Pinpoint the cell where the given text exists, returning its [x, y] midpoint coordinate. 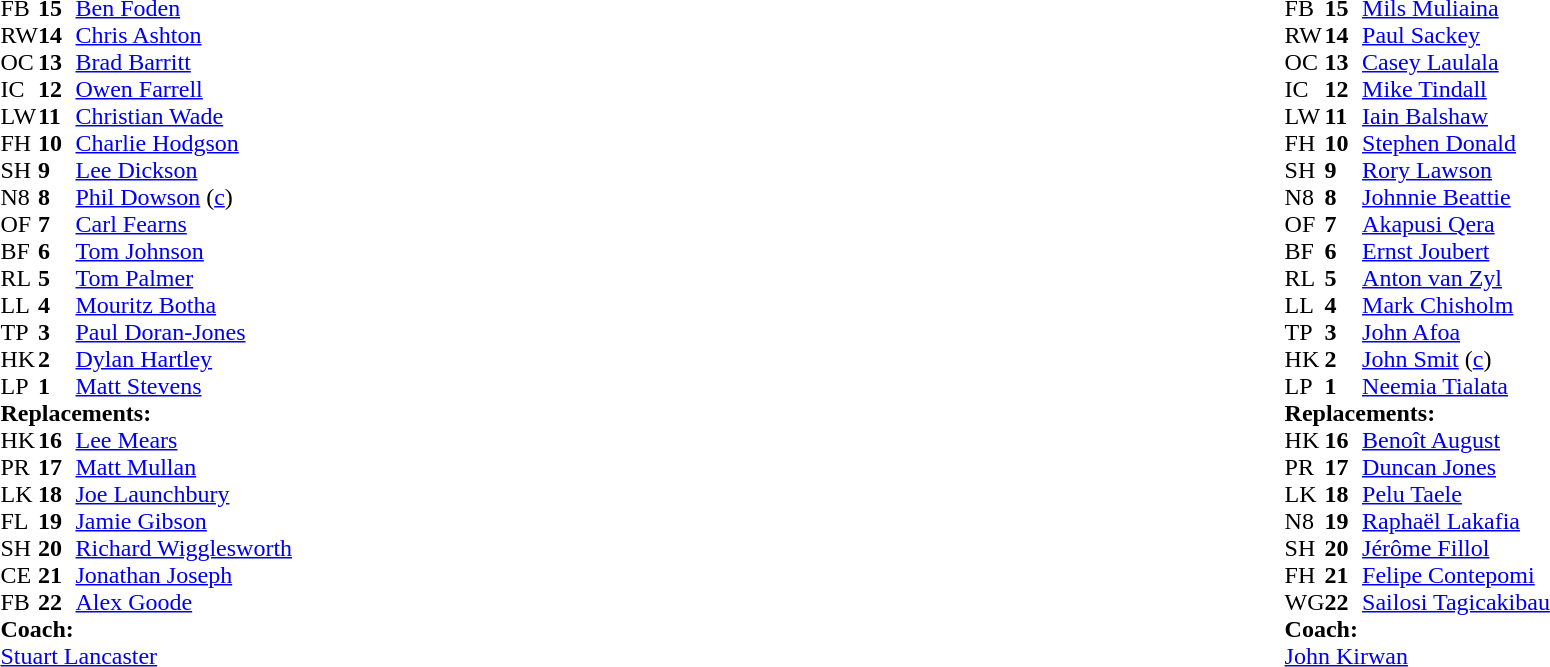
Neemia Tialata [1456, 386]
Akapusi Qera [1456, 224]
Casey Laulala [1456, 62]
Mark Chisholm [1456, 306]
Paul Doran-Jones [184, 332]
Owen Farrell [184, 90]
Lee Dickson [184, 170]
Carl Fearns [184, 224]
Jamie Gibson [184, 522]
FB [19, 602]
Rory Lawson [1456, 170]
Matt Mullan [184, 468]
Christian Wade [184, 116]
John Smit (c) [1456, 360]
Paul Sackey [1456, 36]
Iain Balshaw [1456, 116]
Duncan Jones [1456, 468]
Johnnie Beattie [1456, 198]
Brad Barritt [184, 62]
Raphaël Lakafia [1456, 522]
Tom Johnson [184, 252]
WG [1305, 602]
Jonathan Joseph [184, 576]
Ernst Joubert [1456, 252]
Chris Ashton [184, 36]
Stephen Donald [1456, 144]
Tom Palmer [184, 278]
Lee Mears [184, 440]
Phil Dowson (c) [184, 198]
Joe Launchbury [184, 494]
Richard Wigglesworth [184, 548]
Jérôme Fillol [1456, 548]
Pelu Taele [1456, 494]
FL [19, 522]
Anton van Zyl [1456, 278]
Felipe Contepomi [1456, 576]
Charlie Hodgson [184, 144]
CE [19, 576]
Dylan Hartley [184, 360]
Mouritz Botha [184, 306]
John Afoa [1456, 332]
Matt Stevens [184, 386]
Sailosi Tagicakibau [1456, 602]
Benoît August [1456, 440]
Alex Goode [184, 602]
Mike Tindall [1456, 90]
